From the cell containing the given text, extract its center point as [x, y] coordinate. 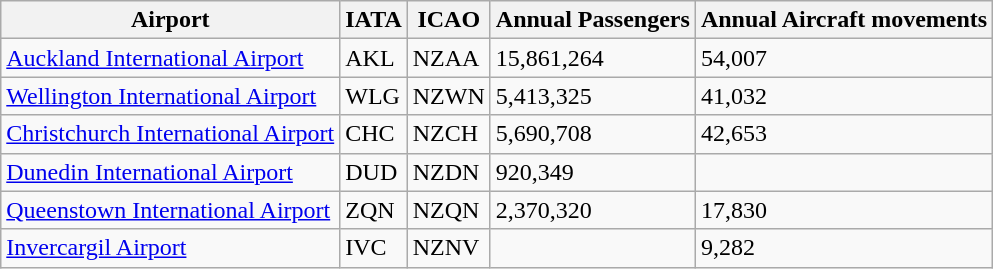
IVC [374, 248]
NZDN [448, 172]
Dunedin International Airport [170, 172]
Invercargil Airport [170, 248]
Queenstown International Airport [170, 210]
15,861,264 [592, 58]
NZWN [448, 96]
42,653 [844, 134]
AKL [374, 58]
CHC [374, 134]
NZAA [448, 58]
5,413,325 [592, 96]
NZQN [448, 210]
920,349 [592, 172]
Wellington International Airport [170, 96]
Airport [170, 20]
ZQN [374, 210]
WLG [374, 96]
Annual Passengers [592, 20]
17,830 [844, 210]
Christchurch International Airport [170, 134]
ICAO [448, 20]
9,282 [844, 248]
Auckland International Airport [170, 58]
54,007 [844, 58]
41,032 [844, 96]
5,690,708 [592, 134]
Annual Aircraft movements [844, 20]
IATA [374, 20]
NZCH [448, 134]
NZNV [448, 248]
2,370,320 [592, 210]
DUD [374, 172]
